Detect which cell encompasses the target text, then output its (X, Y) center coordinate. 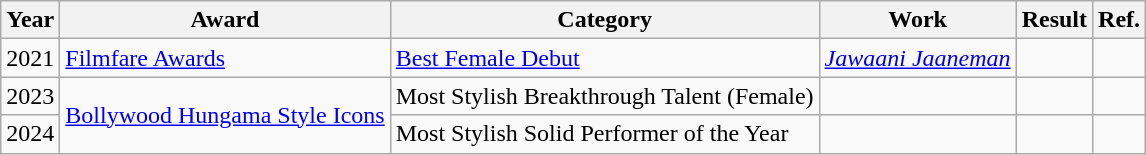
Best Female Debut (604, 58)
Bollywood Hungama Style Icons (225, 115)
Jawaani Jaaneman (918, 58)
Most Stylish Solid Performer of the Year (604, 134)
Most Stylish Breakthrough Talent (Female) (604, 96)
2023 (30, 96)
Ref. (1120, 20)
2024 (30, 134)
Year (30, 20)
Category (604, 20)
2021 (30, 58)
Result (1054, 20)
Award (225, 20)
Filmfare Awards (225, 58)
Work (918, 20)
